Provide the [x, y] coordinate of the cell's center where the given text is located.  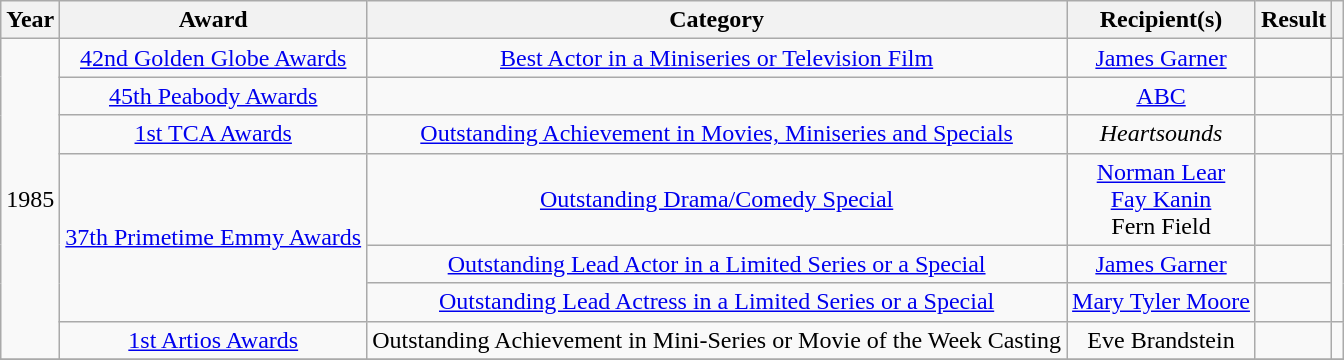
ABC [1162, 96]
Mary Tyler Moore [1162, 302]
1st TCA Awards [214, 134]
Result [1293, 20]
Outstanding Achievement in Mini-Series or Movie of the Week Casting [717, 340]
42nd Golden Globe Awards [214, 58]
Best Actor in a Miniseries or Television Film [717, 58]
45th Peabody Awards [214, 96]
Award [214, 20]
1985 [30, 199]
37th Primetime Emmy Awards [214, 237]
Eve Brandstein [1162, 340]
Outstanding Achievement in Movies, Miniseries and Specials [717, 134]
Recipient(s) [1162, 20]
Outstanding Lead Actor in a Limited Series or a Special [717, 264]
Heartsounds [1162, 134]
Year [30, 20]
1st Artios Awards [214, 340]
Outstanding Drama/Comedy Special [717, 199]
Outstanding Lead Actress in a Limited Series or a Special [717, 302]
Norman Lear Fay Kanin Fern Field [1162, 199]
Category [717, 20]
